Identify which cell holds the provided text, then report its [X, Y] central coordinate. 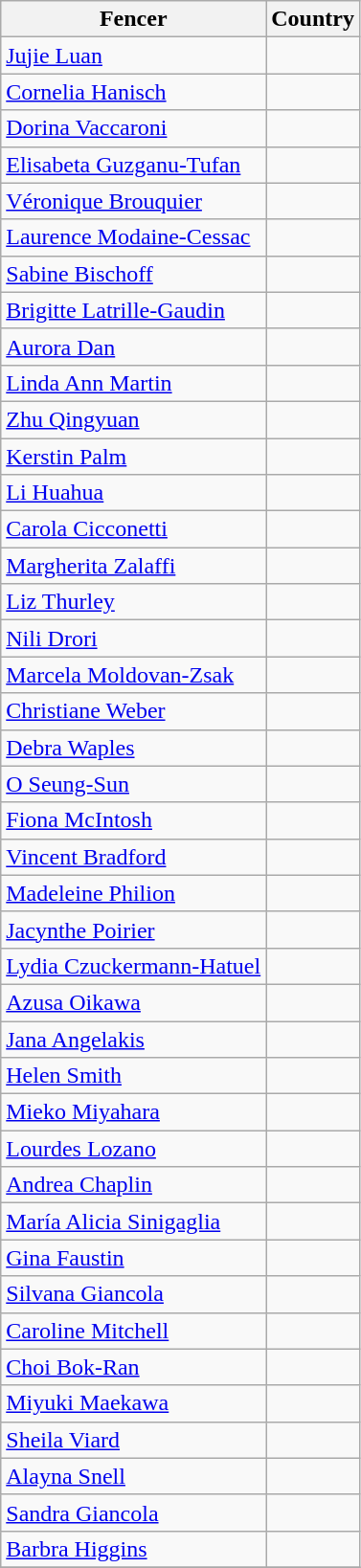
Brigitte Latrille-Gaudin [134, 310]
Mieko Miyahara [134, 1112]
Jujie Luan [134, 56]
Choi Bok-Ran [134, 1367]
Cornelia Hanisch [134, 92]
Sheila Viard [134, 1440]
Dorina Vaccaroni [134, 128]
Sabine Bischoff [134, 274]
María Alicia Sinigaglia [134, 1221]
Helen Smith [134, 1076]
Jana Angelakis [134, 1039]
Carola Cicconetti [134, 529]
Fencer [134, 19]
Nili Drori [134, 638]
Gina Faustin [134, 1258]
Vincent Bradford [134, 857]
Miyuki Maekawa [134, 1403]
Marcela Moldovan-Zsak [134, 675]
Margherita Zalaffi [134, 566]
Laurence Modaine-Cessac [134, 237]
Country [313, 19]
Debra Waples [134, 748]
Lydia Czuckermann-Hatuel [134, 966]
Andrea Chaplin [134, 1185]
Jacynthe Poirier [134, 930]
Véronique Brouquier [134, 201]
Caroline Mitchell [134, 1331]
Silvana Giancola [134, 1294]
Azusa Oikawa [134, 1002]
Kerstin Palm [134, 457]
Barbra Higgins [134, 1549]
Lourdes Lozano [134, 1149]
Aurora Dan [134, 347]
Christiane Weber [134, 711]
Elisabeta Guzganu-Tufan [134, 165]
Alayna Snell [134, 1476]
Linda Ann Martin [134, 383]
O Seung-Sun [134, 784]
Madeleine Philion [134, 893]
Sandra Giancola [134, 1512]
Li Huahua [134, 493]
Liz Thurley [134, 602]
Zhu Qingyuan [134, 419]
Fiona McIntosh [134, 820]
